Identify which cell holds the provided text, then report its (X, Y) central coordinate. 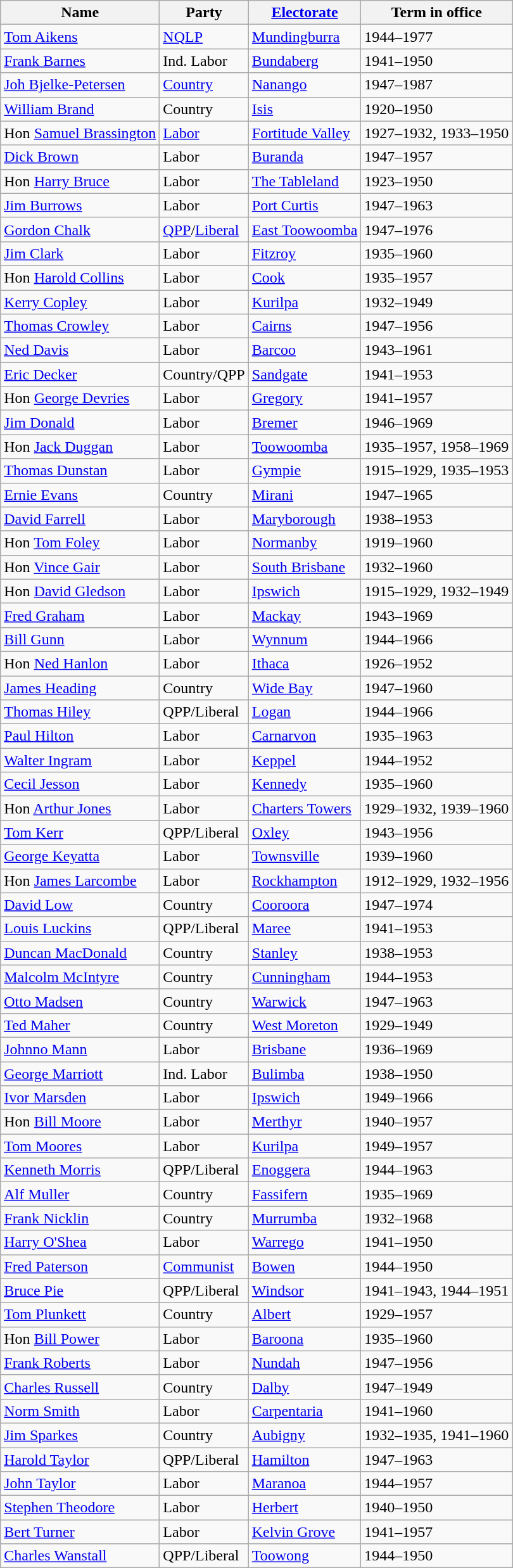
Tom Moores (80, 1146)
Name (80, 13)
Bruce Pie (80, 1291)
Term in office (437, 13)
Joh Bjelke-Petersen (80, 85)
Ivor Marsden (80, 1098)
1944–1963 (437, 1170)
Jim Donald (80, 423)
East Toowoomba (305, 229)
Toowoomba (305, 447)
Ernie Evans (80, 495)
Walter Ingram (80, 760)
George Marriott (80, 1074)
1932–1968 (437, 1218)
Charles Russell (80, 1387)
Hon George Devries (80, 398)
Merthyr (305, 1122)
Party (204, 13)
Paul Hilton (80, 736)
Frank Barnes (80, 61)
Dick Brown (80, 157)
Charles Wanstall (80, 1556)
1947–1976 (437, 229)
Warwick (305, 1001)
1940–1957 (437, 1122)
Thomas Hiley (80, 712)
William Brand (80, 109)
NQLP (204, 37)
Duncan MacDonald (80, 953)
Jim Sparkes (80, 1435)
1947–1965 (437, 495)
Country/QPP (204, 374)
Harold Taylor (80, 1459)
1939–1960 (437, 857)
1932–1935, 1941–1960 (437, 1435)
1943–1969 (437, 615)
Frank Roberts (80, 1363)
Fred Paterson (80, 1266)
1915–1929, 1932–1949 (437, 591)
Gregory (305, 398)
1919–1960 (437, 543)
Barcoo (305, 350)
Frank Nicklin (80, 1218)
Maree (305, 929)
Harry O'Shea (80, 1242)
1920–1950 (437, 109)
Fortitude Valley (305, 133)
Hon Harold Collins (80, 277)
Ithaca (305, 663)
Isis (305, 109)
1935–1957 (437, 277)
Herbert (305, 1508)
Hon David Gledson (80, 591)
Mundingburra (305, 37)
Kennedy (305, 784)
Hon Samuel Brassington (80, 133)
Charters Towers (305, 808)
Hon Tom Foley (80, 543)
Aubigny (305, 1435)
Maryborough (305, 519)
Wide Bay (305, 687)
1944–1953 (437, 977)
Hon Ned Hanlon (80, 663)
1936–1969 (437, 1049)
Gordon Chalk (80, 229)
1949–1966 (437, 1098)
Buranda (305, 157)
Bundaberg (305, 61)
1944–1952 (437, 760)
Mackay (305, 615)
Gympie (305, 471)
South Brisbane (305, 567)
Murrumba (305, 1218)
1926–1952 (437, 663)
Tom Kerr (80, 832)
Jim Burrows (80, 205)
1947–1974 (437, 905)
1947–1957 (437, 157)
1935–1957, 1958–1969 (437, 447)
1935–1969 (437, 1194)
Cairns (305, 326)
1929–1949 (437, 1025)
The Tableland (305, 181)
Toowong (305, 1556)
Mirani (305, 495)
Stanley (305, 953)
Fassifern (305, 1194)
Hon Harry Bruce (80, 181)
Nanango (305, 85)
Thomas Dunstan (80, 471)
Cecil Jesson (80, 784)
1943–1956 (437, 832)
1912–1929, 1932–1956 (437, 881)
1947–1960 (437, 687)
1941–1943, 1944–1951 (437, 1291)
Dalby (305, 1387)
Tom Aikens (80, 37)
Bulimba (305, 1074)
Electorate (305, 13)
Ned Davis (80, 350)
Wynnum (305, 639)
Townsville (305, 857)
James Heading (80, 687)
Kerry Copley (80, 302)
1927–1932, 1933–1950 (437, 133)
Kenneth Morris (80, 1170)
Oxley (305, 832)
1915–1929, 1935–1953 (437, 471)
Normanby (305, 543)
Cunningham (305, 977)
Bill Gunn (80, 639)
Bowen (305, 1266)
George Keyatta (80, 857)
Hon Jack Duggan (80, 447)
Logan (305, 712)
Warrego (305, 1242)
Windsor (305, 1291)
Nundah (305, 1363)
1932–1949 (437, 302)
1947–1949 (437, 1387)
Ted Maher (80, 1025)
Cook (305, 277)
1938–1950 (437, 1074)
1923–1950 (437, 181)
Fitzroy (305, 253)
John Taylor (80, 1484)
Hon Arthur Jones (80, 808)
Norm Smith (80, 1411)
Alf Muller (80, 1194)
Brisbane (305, 1049)
Kelvin Grove (305, 1532)
1944–1977 (437, 37)
1944–1957 (437, 1484)
Otto Madsen (80, 1001)
Keppel (305, 760)
Cooroora (305, 905)
Hon Bill Power (80, 1339)
Bert Turner (80, 1532)
West Moreton (305, 1025)
1940–1950 (437, 1508)
1935–1963 (437, 736)
Thomas Crowley (80, 326)
Hon James Larcombe (80, 881)
David Low (80, 905)
1932–1960 (437, 567)
Hon Bill Moore (80, 1122)
Hon Vince Gair (80, 567)
Jim Clark (80, 253)
Bremer (305, 423)
Carnarvon (305, 736)
1941–1960 (437, 1411)
Hamilton (305, 1459)
1943–1961 (437, 350)
1949–1957 (437, 1146)
David Farrell (80, 519)
1947–1987 (437, 85)
Enoggera (305, 1170)
1929–1932, 1939–1960 (437, 808)
Port Curtis (305, 205)
Maranoa (305, 1484)
Sandgate (305, 374)
Stephen Theodore (80, 1508)
Baroona (305, 1339)
Malcolm McIntyre (80, 977)
Fred Graham (80, 615)
Rockhampton (305, 881)
Louis Luckins (80, 929)
1946–1969 (437, 423)
Albert (305, 1315)
Eric Decker (80, 374)
1929–1957 (437, 1315)
Carpentaria (305, 1411)
Tom Plunkett (80, 1315)
Communist (204, 1266)
Johnno Mann (80, 1049)
